For the text-containing cell, return its midpoint in (X, Y) coordinate format. 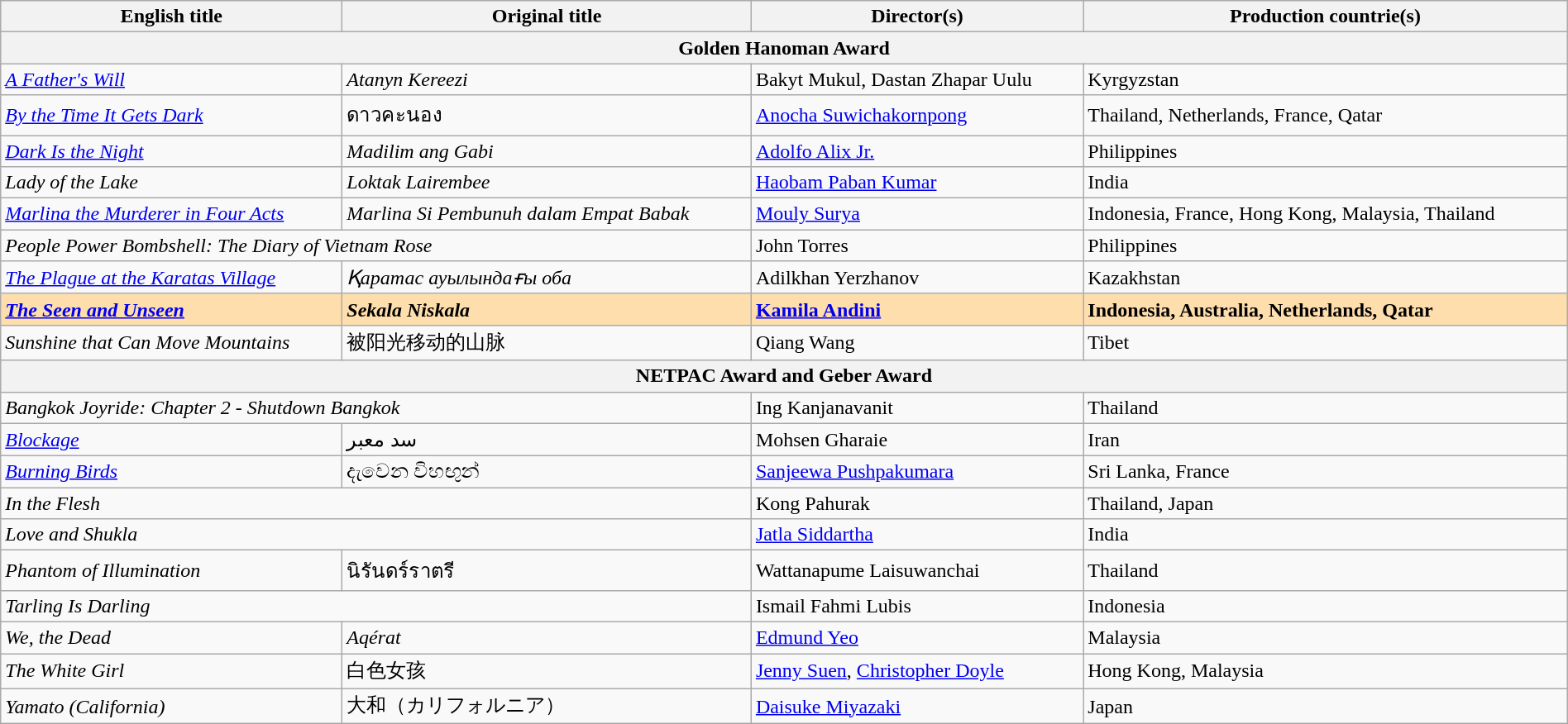
Japan (1325, 706)
Sri Lanka, France (1325, 472)
Atanyn Kereezi (547, 79)
Director(s) (916, 17)
Mouly Surya (916, 214)
Tarling Is Darling (376, 606)
سد معبر (547, 440)
Lady of the Lake (172, 183)
Sekala Niskala (547, 309)
大和（カリフォルニア） (547, 706)
ดาวคะนอง (547, 116)
Malaysia (1325, 637)
Kyrgyzstan (1325, 79)
Sunshine that Can Move Mountains (172, 342)
Mohsen Gharaie (916, 440)
Madilim ang Gabi (547, 151)
นิรันดร์ราตรี (547, 570)
In the Flesh (376, 503)
Adilkhan Yerzhanov (916, 278)
The White Girl (172, 671)
Қаратас ауылындағы оба (547, 278)
Wattanapume Laisuwanchai (916, 570)
Aqérat (547, 637)
Hong Kong, Malaysia (1325, 671)
Loktak Lairembee (547, 183)
දැවෙන විහඟුන් (547, 472)
Qiang Wang (916, 342)
Kong Pahurak (916, 503)
NETPAC Award and Geber Award (784, 376)
We, the Dead (172, 637)
Blockage (172, 440)
A Father's Will (172, 79)
Dark Is the Night (172, 151)
Love and Shukla (376, 535)
Kamila Andini (916, 309)
Yamato (California) (172, 706)
Marlina Si Pembunuh dalam Empat Babak (547, 214)
Thailand, Japan (1325, 503)
Ismail Fahmi Lubis (916, 606)
Golden Hanoman Award (784, 48)
Thailand, Netherlands, France, Qatar (1325, 116)
Daisuke Miyazaki (916, 706)
Iran (1325, 440)
Burning Birds (172, 472)
Jenny Suen, Christopher Doyle (916, 671)
Indonesia, Australia, Netherlands, Qatar (1325, 309)
Production countrie(s) (1325, 17)
By the Time It Gets Dark (172, 116)
Adolfo Alix Jr. (916, 151)
Anocha Suwichakornpong (916, 116)
Jatla Siddartha (916, 535)
Edmund Yeo (916, 637)
被阳光移动的山脉 (547, 342)
Kazakhstan (1325, 278)
Bakyt Mukul, Dastan Zhapar Uulu (916, 79)
Marlina the Murderer in Four Acts (172, 214)
Ing Kanjanavanit (916, 407)
Phantom of Illumination (172, 570)
The Plague at the Karatas Village (172, 278)
English title (172, 17)
Indonesia (1325, 606)
Indonesia, France, Hong Kong, Malaysia, Thailand (1325, 214)
Haobam Paban Kumar (916, 183)
John Torres (916, 245)
白色女孩 (547, 671)
People Power Bombshell: The Diary of Vietnam Rose (376, 245)
Original title (547, 17)
The Seen and Unseen (172, 309)
Tibet (1325, 342)
Sanjeewa Pushpakumara (916, 472)
Bangkok Joyride: Chapter 2 - Shutdown Bangkok (376, 407)
